Provide the [x, y] coordinate of the cell's center where the given text is located.  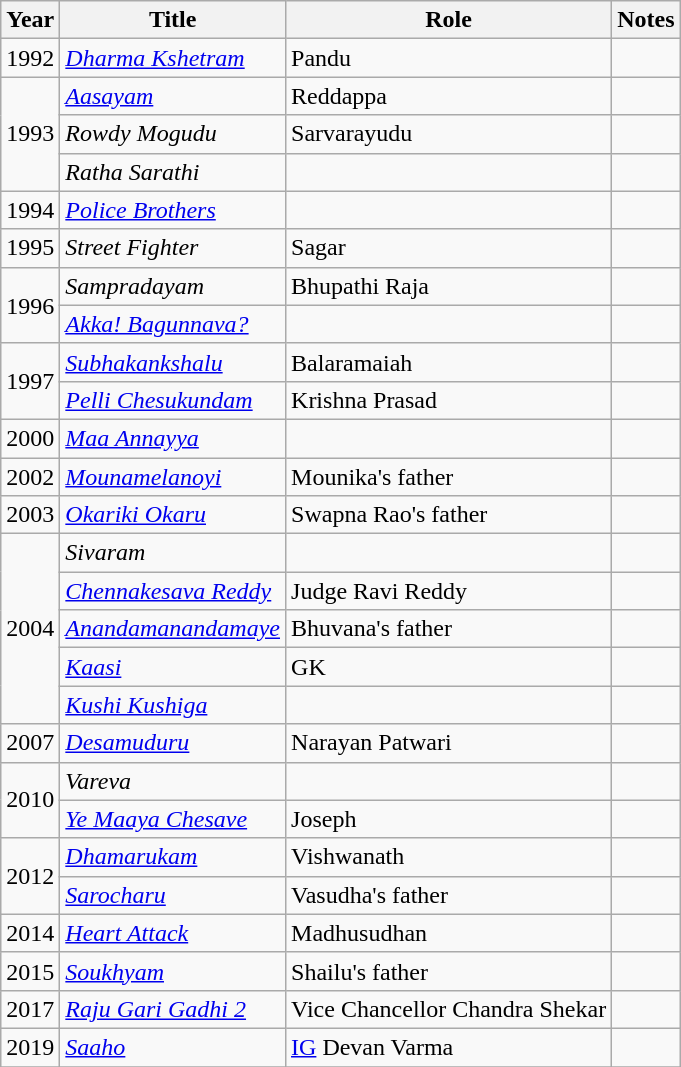
Okariki Okaru [173, 515]
1993 [30, 134]
2010 [30, 800]
Saaho [173, 1047]
Ratha Sarathi [173, 172]
1995 [30, 248]
Balaramaiah [449, 362]
2019 [30, 1047]
Judge Ravi Reddy [449, 591]
Mounamelanoyi [173, 477]
2003 [30, 515]
1994 [30, 210]
1992 [30, 58]
Sagar [449, 248]
Kaasi [173, 667]
2002 [30, 477]
Soukhyam [173, 971]
Raju Gari Gadhi 2 [173, 1009]
Pandu [449, 58]
2000 [30, 438]
Narayan Patwari [449, 743]
Notes [646, 20]
Mounika's father [449, 477]
IG Devan Varma [449, 1047]
Title [173, 20]
2004 [30, 629]
Dhamarukam [173, 857]
Sarocharu [173, 895]
Reddappa [449, 96]
Anandamanandamaye [173, 629]
Vishwanath [449, 857]
Maa Annayya [173, 438]
Vasudha's father [449, 895]
Dharma Kshetram [173, 58]
1996 [30, 305]
Street Fighter [173, 248]
Aasayam [173, 96]
Bhuvana's father [449, 629]
Desamuduru [173, 743]
Year [30, 20]
Chennakesava Reddy [173, 591]
Vareva [173, 781]
2012 [30, 876]
Akka! Bagunnava? [173, 324]
Heart Attack [173, 933]
Sarvarayudu [449, 134]
GK [449, 667]
Sampradayam [173, 286]
Subhakankshalu [173, 362]
2014 [30, 933]
2007 [30, 743]
Shailu's father [449, 971]
Police Brothers [173, 210]
Joseph [449, 819]
Kushi Kushiga [173, 705]
Bhupathi Raja [449, 286]
Role [449, 20]
Rowdy Mogudu [173, 134]
Vice Chancellor Chandra Shekar [449, 1009]
Krishna Prasad [449, 400]
Sivaram [173, 553]
Swapna Rao's father [449, 515]
2017 [30, 1009]
2015 [30, 971]
Madhusudhan [449, 933]
Pelli Chesukundam [173, 400]
1997 [30, 381]
Ye Maaya Chesave [173, 819]
